Detect which cell encompasses the target text, then output its (x, y) center coordinate. 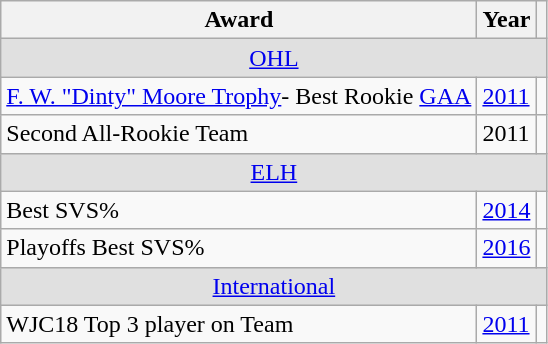
Playoffs Best SVS% (239, 248)
International (274, 286)
Year (506, 20)
Second All-Rookie Team (239, 134)
Best SVS% (239, 210)
ELH (274, 172)
OHL (274, 58)
WJC18 Top 3 player on Team (239, 324)
2014 (506, 210)
2016 (506, 248)
F. W. "Dinty" Moore Trophy- Best Rookie GAA (239, 96)
Award (239, 20)
